Determine the [X, Y] coordinate at the center of the cell enclosing the given text.  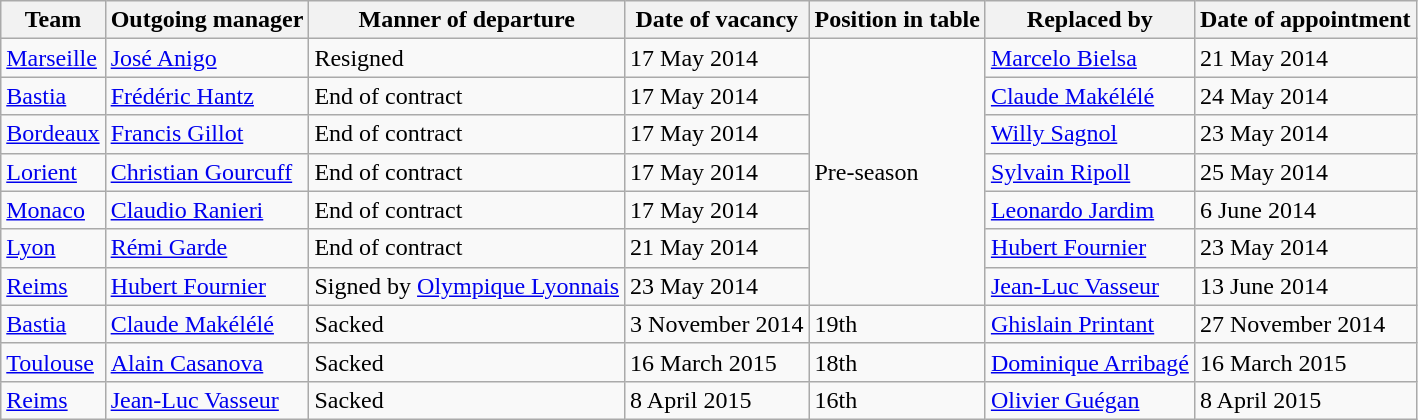
Manner of departure [467, 20]
Sylvain Ripoll [1090, 172]
24 May 2014 [1305, 96]
Toulouse [53, 362]
Frédéric Hantz [207, 96]
Christian Gourcuff [207, 172]
Olivier Guégan [1090, 400]
Monaco [53, 210]
Replaced by [1090, 20]
6 June 2014 [1305, 210]
25 May 2014 [1305, 172]
Resigned [467, 58]
Team [53, 20]
Position in table [897, 20]
Alain Casanova [207, 362]
José Anigo [207, 58]
Outgoing manager [207, 20]
18th [897, 362]
Francis Gillot [207, 134]
19th [897, 324]
Claudio Ranieri [207, 210]
13 June 2014 [1305, 286]
Date of vacancy [717, 20]
Leonardo Jardim [1090, 210]
Dominique Arribagé [1090, 362]
Lorient [53, 172]
Pre-season [897, 172]
Signed by Olympique Lyonnais [467, 286]
Willy Sagnol [1090, 134]
Bordeaux [53, 134]
Marcelo Bielsa [1090, 58]
Ghislain Printant [1090, 324]
3 November 2014 [717, 324]
Marseille [53, 58]
16th [897, 400]
27 November 2014 [1305, 324]
Lyon [53, 248]
Rémi Garde [207, 248]
Date of appointment [1305, 20]
